Find where the given text appears and provide that cell's center as [X, Y] coordinate. 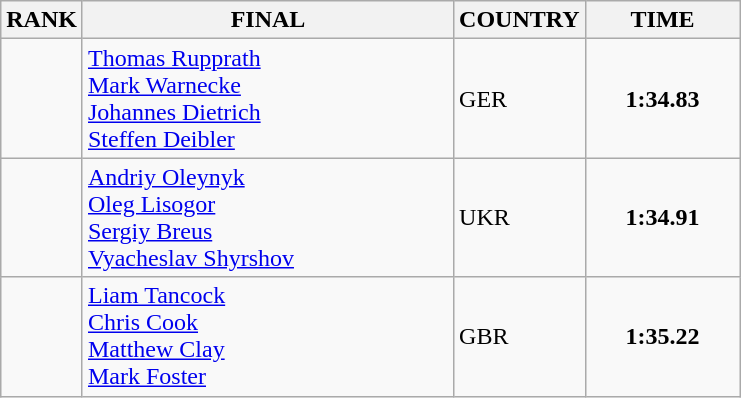
GER [520, 98]
UKR [520, 218]
FINAL [268, 20]
1:34.91 [662, 218]
GBR [520, 336]
Andriy OleynykOleg LisogorSergiy BreusVyacheslav Shyrshov [268, 218]
COUNTRY [520, 20]
Liam TancockChris CookMatthew ClayMark Foster [268, 336]
1:35.22 [662, 336]
1:34.83 [662, 98]
RANK [42, 20]
TIME [662, 20]
Thomas RupprathMark WarneckeJohannes DietrichSteffen Deibler [268, 98]
